For the text-containing cell, return its midpoint in [X, Y] coordinate format. 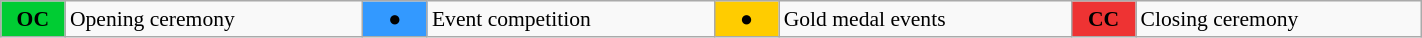
Event competition [571, 19]
OC [33, 19]
CC [1103, 19]
Gold medal events [926, 19]
Opening ceremony [214, 19]
Closing ceremony [1279, 19]
